Provide the (x, y) coordinate of the cell's center where the given text is located.  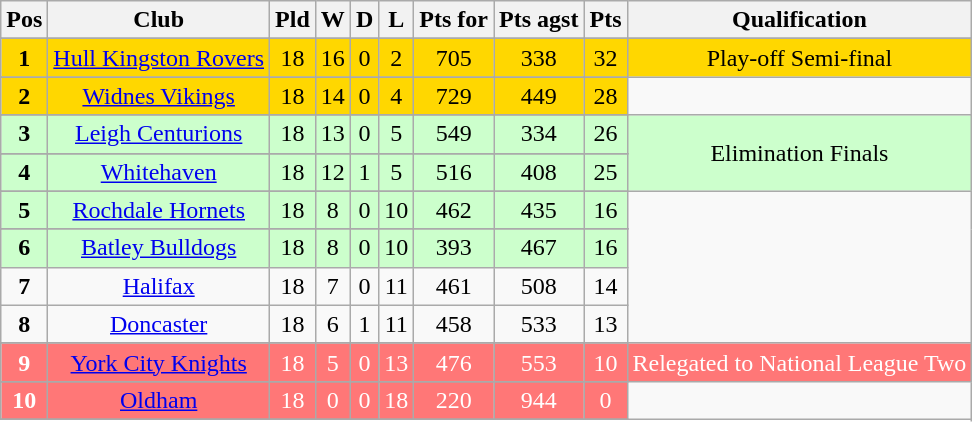
D (364, 20)
32 (606, 58)
Halifax (159, 286)
944 (539, 400)
Whitehaven (159, 172)
Pts agst (539, 20)
3 (24, 134)
549 (454, 134)
508 (539, 286)
220 (454, 400)
Hull Kingston Rovers (159, 58)
W (332, 20)
393 (454, 248)
Club (159, 20)
Relegated to National League Two (800, 362)
516 (454, 172)
458 (454, 324)
Leigh Centurions (159, 134)
Pos (24, 20)
435 (539, 210)
408 (539, 172)
York City Knights (159, 362)
Pts for (454, 20)
Elimination Finals (800, 153)
449 (539, 96)
Batley Bulldogs (159, 248)
533 (539, 324)
334 (539, 134)
467 (539, 248)
Rochdale Hornets (159, 210)
705 (454, 58)
729 (454, 96)
Pld (293, 20)
Play-off Semi-final (800, 58)
Oldham (159, 400)
461 (454, 286)
9 (24, 362)
Pts (606, 20)
Doncaster (159, 324)
12 (332, 172)
Widnes Vikings (159, 96)
L (396, 20)
25 (606, 172)
28 (606, 96)
Qualification (800, 20)
338 (539, 58)
553 (539, 362)
476 (454, 362)
462 (454, 210)
26 (606, 134)
